Detect which cell encompasses the target text, then output its (x, y) center coordinate. 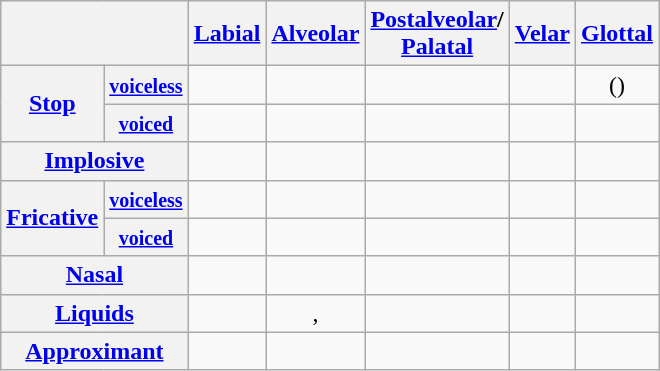
, (316, 313)
Stop (52, 104)
Implosive (94, 161)
Postalveolar/Palatal (437, 34)
Nasal (94, 275)
Labial (227, 34)
Approximant (94, 351)
Alveolar (316, 34)
Liquids (94, 313)
Glottal (616, 34)
() (616, 85)
Velar (542, 34)
Fricative (52, 218)
